Extract the (x, y) coordinate from the center of the cell holding the provided text.  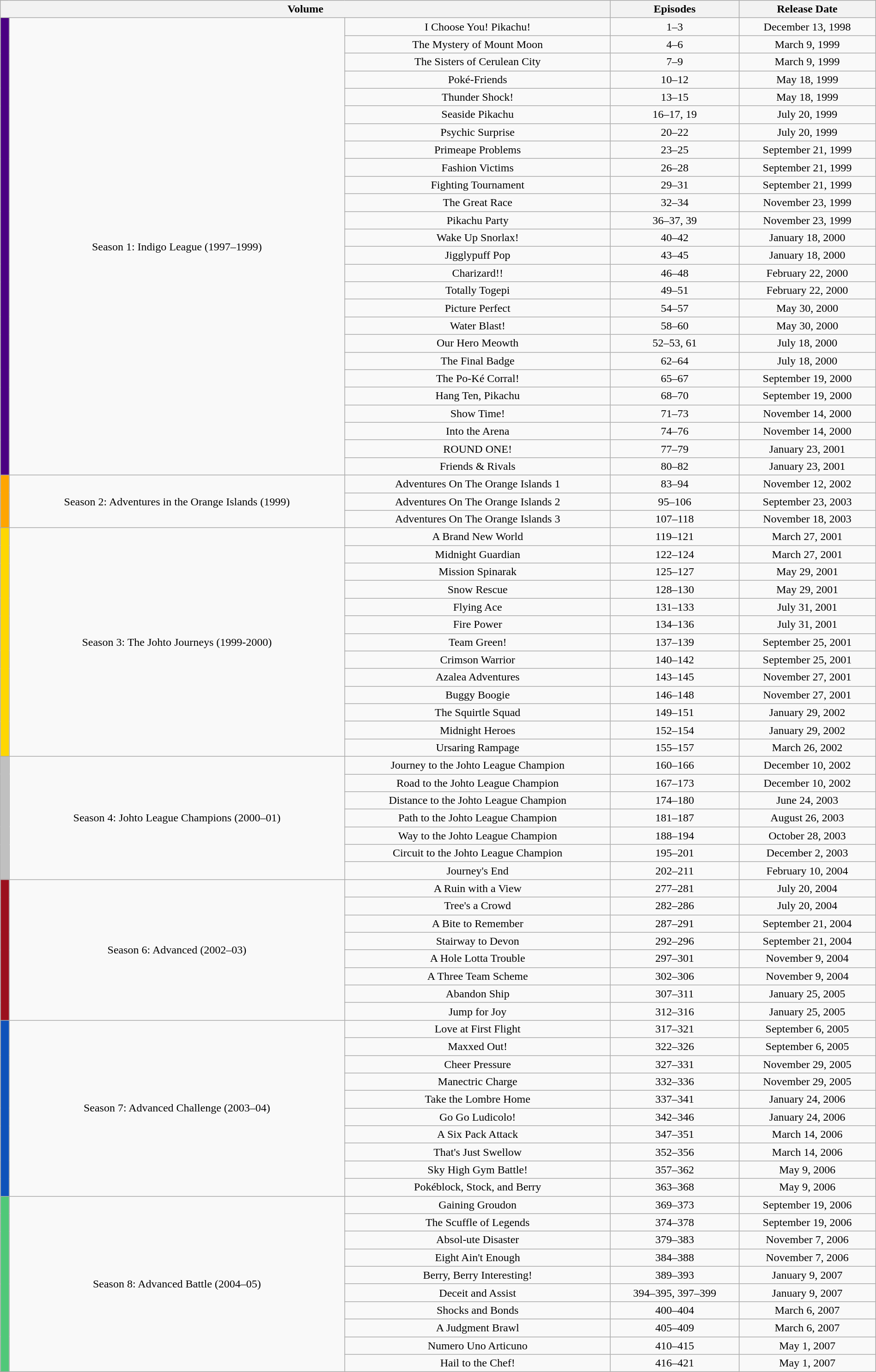
Absol-ute Disaster (478, 1240)
374–378 (675, 1222)
That's Just Swellow (478, 1152)
155–157 (675, 747)
August 26, 2003 (807, 818)
95–106 (675, 501)
December 13, 1998 (807, 27)
317–321 (675, 1029)
52–53, 61 (675, 343)
394–395, 397–399 (675, 1293)
Circuit to the Johto League Champion (478, 853)
Maxxed Out! (478, 1046)
332–336 (675, 1082)
Jump for Joy (478, 1011)
384–388 (675, 1257)
Pikachu Party (478, 220)
Adventures On The Orange Islands 3 (478, 519)
4–6 (675, 44)
Midnight Guardian (478, 554)
119–121 (675, 537)
Mission Spinarak (478, 572)
26–28 (675, 167)
Flying Ace (478, 607)
Midnight Heroes (478, 730)
152–154 (675, 730)
74–76 (675, 431)
43–45 (675, 255)
389–393 (675, 1275)
September 23, 2003 (807, 501)
10–12 (675, 79)
58–60 (675, 326)
143–145 (675, 677)
Friends & Rivals (478, 466)
71–73 (675, 413)
The Final Badge (478, 361)
369–373 (675, 1205)
Psychic Surprise (478, 132)
337–341 (675, 1099)
32–34 (675, 202)
A Brand New World (478, 537)
379–383 (675, 1240)
Picture Perfect (478, 308)
416–421 (675, 1363)
Sky High Gym Battle! (478, 1170)
Path to the Johto League Champion (478, 818)
A Judgment Brawl (478, 1328)
Love at First Flight (478, 1029)
46–48 (675, 273)
40–42 (675, 238)
Adventures On The Orange Islands 1 (478, 484)
342–346 (675, 1117)
The Scuffle of Legends (478, 1222)
131–133 (675, 607)
Totally Togepi (478, 291)
352–356 (675, 1152)
A Six Pack Attack (478, 1135)
Primeape Problems (478, 150)
June 24, 2003 (807, 801)
80–82 (675, 466)
54–57 (675, 308)
Seaside Pikachu (478, 115)
Tree's a Crowd (478, 906)
357–362 (675, 1170)
347–351 (675, 1135)
68–70 (675, 396)
174–180 (675, 801)
Jigglypuff Pop (478, 255)
16–17, 19 (675, 115)
Wake Up Snorlax! (478, 238)
327–331 (675, 1064)
Pokéblock, Stock, and Berry (478, 1187)
287–291 (675, 923)
29–31 (675, 185)
322–326 (675, 1046)
November 12, 2002 (807, 484)
Season 3: The Johto Journeys (1999-2000) (177, 642)
195–201 (675, 853)
188–194 (675, 836)
Into the Arena (478, 431)
Our Hero Meowth (478, 343)
December 2, 2003 (807, 853)
I Choose You! Pikachu! (478, 27)
128–130 (675, 589)
Season 4: Johto League Champions (2000–01) (177, 818)
134–136 (675, 625)
Hail to the Chef! (478, 1363)
Snow Rescue (478, 589)
Volume (306, 9)
The Squirtle Squad (478, 712)
October 28, 2003 (807, 836)
Charizard!! (478, 273)
13–15 (675, 97)
137–139 (675, 642)
Go Go Ludicolo! (478, 1117)
Season 8: Advanced Battle (2004–05) (177, 1284)
410–415 (675, 1346)
Release Date (807, 9)
The Po-Ké Corral! (478, 378)
49–51 (675, 291)
Take the Lombre Home (478, 1099)
1–3 (675, 27)
Fire Power (478, 625)
Ursaring Rampage (478, 747)
7–9 (675, 62)
Abandon Ship (478, 994)
Team Green! (478, 642)
Road to the Johto League Champion (478, 783)
277–281 (675, 888)
Season 2: Adventures in the Orange Islands (1999) (177, 501)
297–301 (675, 959)
Way to the Johto League Champion (478, 836)
125–127 (675, 572)
Show Time! (478, 413)
65–67 (675, 378)
167–173 (675, 783)
The Sisters of Cerulean City (478, 62)
Hang Ten, Pikachu (478, 396)
302–306 (675, 976)
Stairway to Devon (478, 941)
A Three Team Scheme (478, 976)
282–286 (675, 906)
83–94 (675, 484)
Cheer Pressure (478, 1064)
Fighting Tournament (478, 185)
Distance to the Johto League Champion (478, 801)
107–118 (675, 519)
Manectric Charge (478, 1082)
Adventures On The Orange Islands 2 (478, 501)
20–22 (675, 132)
Crimson Warrior (478, 660)
February 10, 2004 (807, 871)
363–368 (675, 1187)
405–409 (675, 1328)
Berry, Berry Interesting! (478, 1275)
Gaining Groudon (478, 1205)
Water Blast! (478, 326)
146–148 (675, 695)
Numero Uno Articuno (478, 1346)
Journey to the Johto League Champion (478, 765)
Eight Ain't Enough (478, 1257)
140–142 (675, 660)
The Mystery of Mount Moon (478, 44)
Season 6: Advanced (2002–03) (177, 950)
Azalea Adventures (478, 677)
Season 7: Advanced Challenge (2003–04) (177, 1108)
ROUND ONE! (478, 449)
The Great Race (478, 202)
122–124 (675, 554)
36–37, 39 (675, 220)
400–404 (675, 1310)
Thunder Shock! (478, 97)
181–187 (675, 818)
A Ruin with a View (478, 888)
312–316 (675, 1011)
Deceit and Assist (478, 1293)
Buggy Boogie (478, 695)
149–151 (675, 712)
202–211 (675, 871)
23–25 (675, 150)
A Bite to Remember (478, 923)
Poké-Friends (478, 79)
Shocks and Bonds (478, 1310)
November 18, 2003 (807, 519)
Journey's End (478, 871)
307–311 (675, 994)
Fashion Victims (478, 167)
77–79 (675, 449)
62–64 (675, 361)
292–296 (675, 941)
Episodes (675, 9)
160–166 (675, 765)
March 26, 2002 (807, 747)
Season 1: Indigo League (1997–1999) (177, 247)
A Hole Lotta Trouble (478, 959)
